For the text-containing cell, return its midpoint in (X, Y) coordinate format. 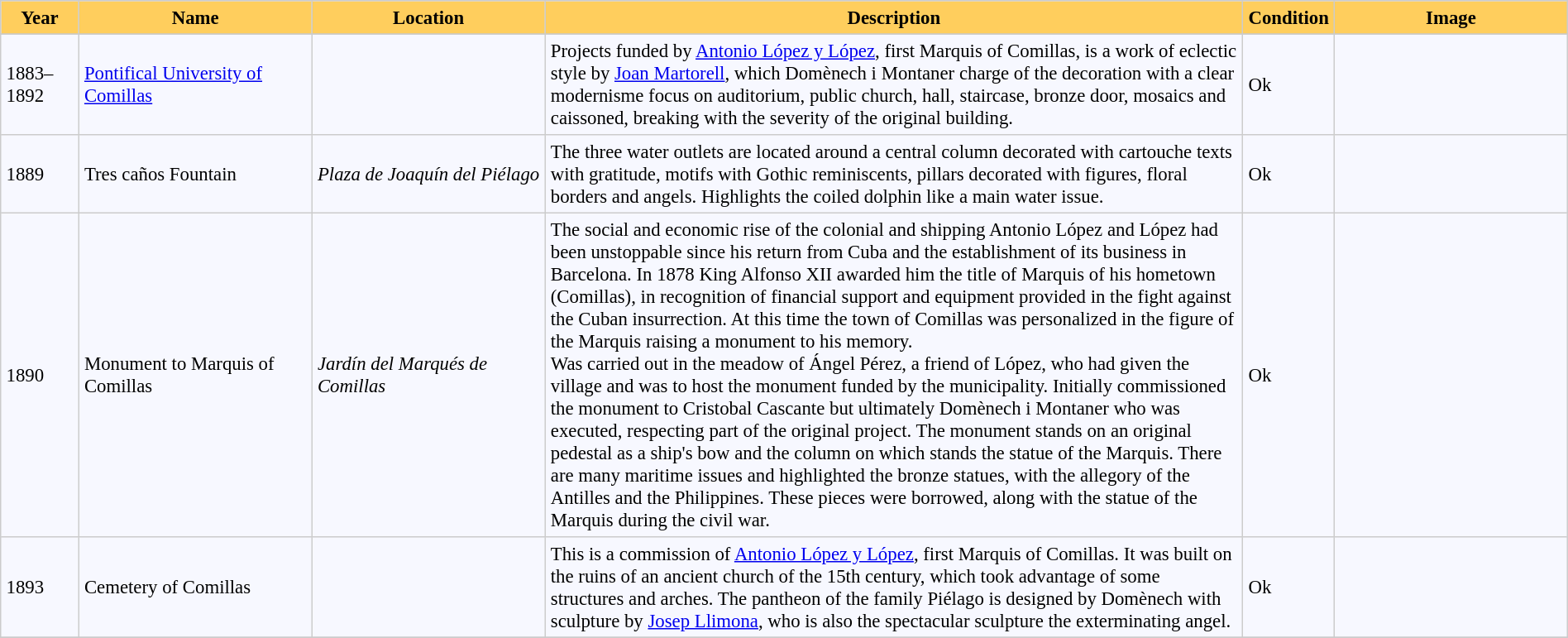
Name (195, 17)
Location (428, 17)
1883–1892 (40, 84)
Condition (1288, 17)
1893 (40, 588)
Jardín del Marqués de Comillas (428, 375)
Cemetery of Comillas (195, 588)
Image (1451, 17)
1890 (40, 375)
Monument to Marquis of Comillas (195, 375)
Plaza de Joaquín del Piélago (428, 174)
1889 (40, 174)
Tres caños Fountain (195, 174)
Pontifical University of Comillas (195, 84)
Description (894, 17)
Year (40, 17)
